Scan for the cell matching the given text and deliver its [x, y] coordinate at center. 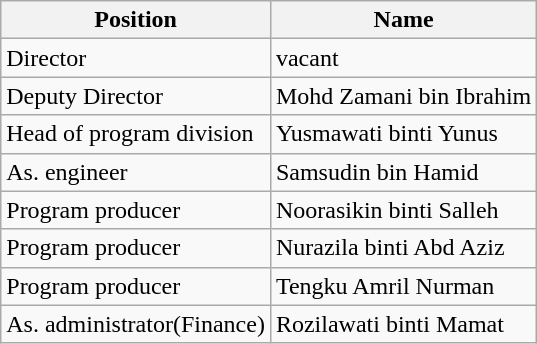
Nurazila binti Abd Aziz [403, 248]
As. engineer [136, 172]
vacant [403, 58]
Head of program division [136, 134]
Noorasikin binti Salleh [403, 210]
Mohd Zamani bin Ibrahim [403, 96]
Name [403, 20]
Tengku Amril Nurman [403, 286]
Yusmawati binti Yunus [403, 134]
Rozilawati binti Mamat [403, 324]
Director [136, 58]
Samsudin bin Hamid [403, 172]
As. administrator(Finance) [136, 324]
Position [136, 20]
Deputy Director [136, 96]
